Output the (x, y) coordinate of the center of the cell containing the given text.  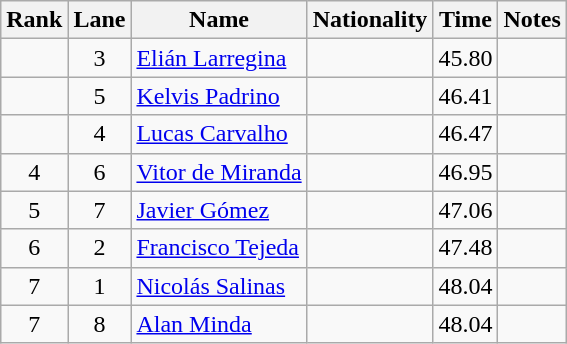
Francisco Tejeda (219, 248)
8 (100, 324)
47.06 (466, 210)
1 (100, 286)
47.48 (466, 248)
Alan Minda (219, 324)
Name (219, 20)
46.47 (466, 134)
46.95 (466, 172)
Lucas Carvalho (219, 134)
Notes (532, 20)
46.41 (466, 96)
Lane (100, 20)
Nicolás Salinas (219, 286)
Nationality (370, 20)
45.80 (466, 58)
Javier Gómez (219, 210)
Rank (34, 20)
Time (466, 20)
Elián Larregina (219, 58)
2 (100, 248)
Kelvis Padrino (219, 96)
Vitor de Miranda (219, 172)
3 (100, 58)
